For the text-containing cell, return its midpoint in (x, y) coordinate format. 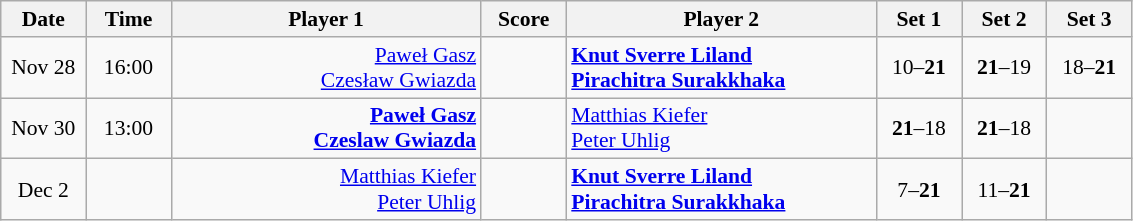
21–19 (1004, 68)
Set 1 (918, 19)
Paweł Gasz Czeslaw Gwiazda (326, 128)
16:00 (128, 68)
Set 2 (1004, 19)
11–21 (1004, 190)
Nov 28 (44, 68)
18–21 (1090, 68)
Score (524, 19)
Set 3 (1090, 19)
Paweł Gasz Czesław Gwiazda (326, 68)
Player 2 (721, 19)
Date (44, 19)
Time (128, 19)
Dec 2 (44, 190)
10–21 (918, 68)
7–21 (918, 190)
Nov 30 (44, 128)
13:00 (128, 128)
Player 1 (326, 19)
